Capture the cell that displays the provided text and extract its (x, y) central coordinate. 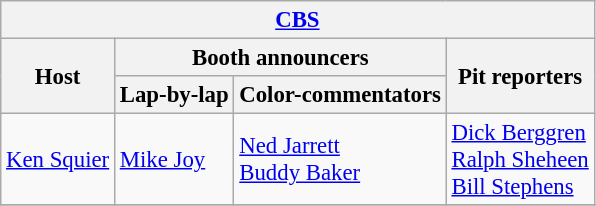
Color-commentators (340, 95)
Lap-by-lap (174, 95)
CBS (298, 20)
Booth announcers (280, 58)
Pit reporters (520, 76)
Dick Berggren Ralph Sheheen Bill Stephens (520, 160)
Ken Squier (58, 160)
Mike Joy (174, 160)
Ned Jarrett Buddy Baker (340, 160)
Host (58, 76)
